From the cell containing the given text, extract its center point as (X, Y) coordinate. 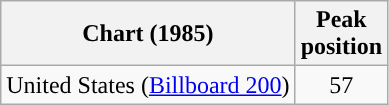
Chart (1985) (148, 34)
57 (341, 85)
Peakposition (341, 34)
United States (Billboard 200) (148, 85)
